From the cell containing the given text, extract its center point as [x, y] coordinate. 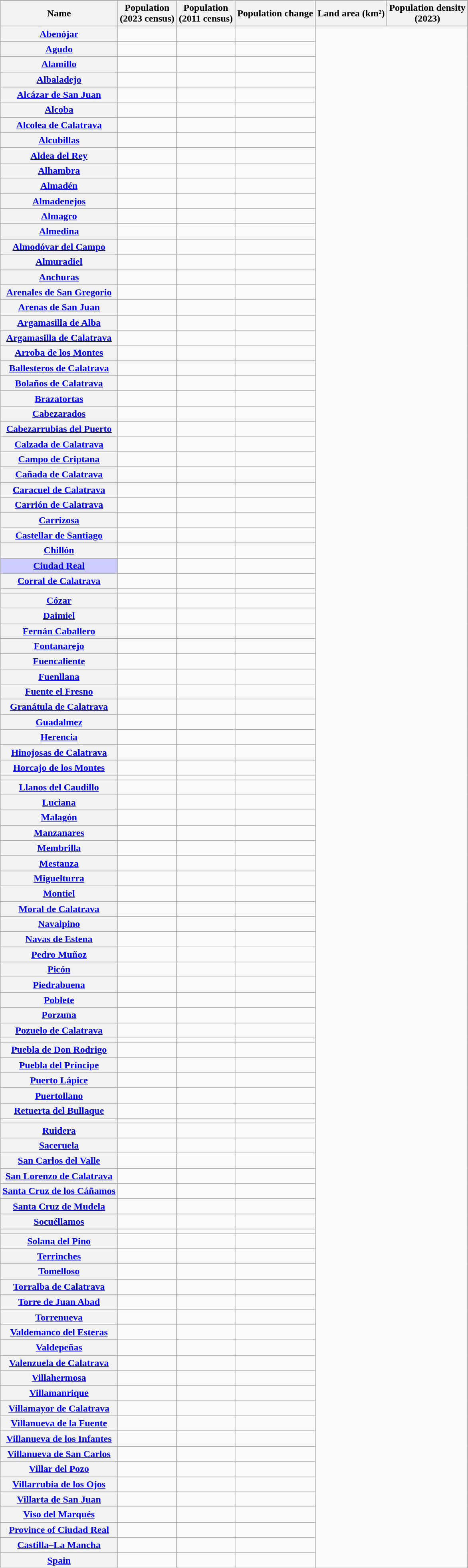
Navas de Estena [59, 939]
Fernán Caballero [59, 631]
Torrenueva [59, 1317]
Carrión de Calatrava [59, 505]
Montiel [59, 893]
Abenójar [59, 34]
Albaladejo [59, 79]
Alhambra [59, 170]
Population(2011 census) [206, 14]
Puebla de Don Rodrigo [59, 1050]
Puertollano [59, 1095]
Anchuras [59, 277]
Fuenllana [59, 677]
Tomelloso [59, 1271]
Ciudad Real [59, 566]
Puebla del Príncipe [59, 1065]
Aldea del Rey [59, 155]
Guadalmez [59, 722]
Piedrabuena [59, 985]
Manzanares [59, 833]
Puerto Lápice [59, 1080]
Argamasilla de Alba [59, 323]
Chillón [59, 550]
Ballesteros de Calatrava [59, 368]
Villamayor de Calatrava [59, 1408]
Santa Cruz de los Cáñamos [59, 1191]
Villar del Pozo [59, 1469]
Cabezarrubias del Puerto [59, 429]
Province of Ciudad Real [59, 1530]
Saceruela [59, 1146]
Fuente el Fresno [59, 692]
Arroba de los Montes [59, 353]
Mestanza [59, 863]
Population(2023 census) [147, 14]
Terrinches [59, 1256]
Villanueva de los Infantes [59, 1439]
Arenales de San Gregorio [59, 292]
Name [59, 14]
Land area (km²) [351, 14]
Arenas de San Juan [59, 307]
Caracuel de Calatrava [59, 490]
Almagro [59, 216]
Fuencaliente [59, 661]
Santa Cruz de Mudela [59, 1206]
Villanueva de la Fuente [59, 1423]
Luciana [59, 802]
Horcajo de los Montes [59, 768]
Cabezarados [59, 414]
San Lorenzo de Calatrava [59, 1176]
Fontanarejo [59, 646]
Herencia [59, 737]
Cañada de Calatrava [59, 475]
Spain [59, 1560]
Carrizosa [59, 520]
Alcoba [59, 110]
Argamasilla de Calatrava [59, 338]
Agudo [59, 49]
Almadenejos [59, 201]
Llanos del Caudillo [59, 787]
Castellar de Santiago [59, 535]
Valenzuela de Calatrava [59, 1362]
Picón [59, 970]
Ruidera [59, 1130]
Poblete [59, 1000]
Retuerta del Bullaque [59, 1111]
Almodóvar del Campo [59, 247]
Granátula de Calatrava [59, 707]
Hinojosas de Calatrava [59, 752]
Solana del Pino [59, 1241]
Alcubillas [59, 140]
Villarrubia de los Ojos [59, 1484]
Daimiel [59, 616]
Brazatortas [59, 398]
Population change [276, 14]
Viso del Marqués [59, 1515]
Malagón [59, 818]
Almuradiel [59, 262]
Membrilla [59, 848]
Socuéllamos [59, 1222]
Navalpino [59, 924]
Almedina [59, 232]
Alcolea de Calatrava [59, 125]
Corral de Calatrava [59, 581]
Campo de Criptana [59, 459]
Valdemanco del Esteras [59, 1332]
Torralba de Calatrava [59, 1287]
Cózar [59, 600]
Pozuelo de Calatrava [59, 1030]
Valdepeñas [59, 1347]
Pedro Muñoz [59, 954]
Porzuna [59, 1015]
Villarta de San Juan [59, 1499]
Castilla–La Mancha [59, 1545]
Bolaños de Calatrava [59, 383]
Villanueva de San Carlos [59, 1454]
Calzada de Calatrava [59, 444]
Villahermosa [59, 1378]
Alcázar de San Juan [59, 95]
Moral de Calatrava [59, 909]
Population density(2023) [427, 14]
Villamanrique [59, 1393]
Miguelturra [59, 878]
Torre de Juan Abad [59, 1302]
Almadén [59, 186]
San Carlos del Valle [59, 1161]
Alamillo [59, 64]
